Provide the [X, Y] coordinate of the cell's center where the given text is located.  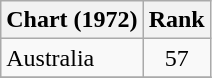
57 [176, 58]
Chart (1972) [72, 20]
Rank [176, 20]
Australia [72, 58]
